Locate the cell with the specified text and output its [X, Y] center coordinate. 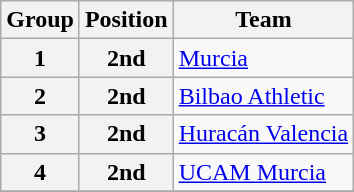
Position [126, 20]
Group [40, 20]
UCAM Murcia [264, 172]
3 [40, 134]
Huracán Valencia [264, 134]
Bilbao Athletic [264, 96]
1 [40, 58]
2 [40, 96]
Murcia [264, 58]
4 [40, 172]
Team [264, 20]
